For the text-containing cell, return its midpoint in (X, Y) coordinate format. 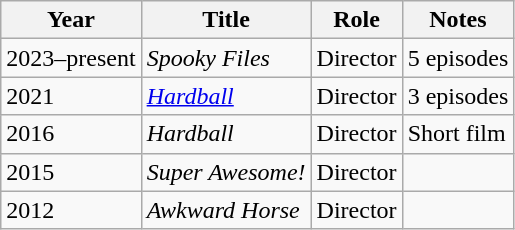
2016 (71, 134)
2015 (71, 172)
Super Awesome! (226, 172)
Awkward Horse (226, 210)
Short film (458, 134)
Role (356, 20)
Title (226, 20)
Spooky Files (226, 58)
3 episodes (458, 96)
2021 (71, 96)
2012 (71, 210)
Year (71, 20)
2023–present (71, 58)
5 episodes (458, 58)
Notes (458, 20)
